Extract the [x, y] coordinate from the center of the cell holding the provided text.  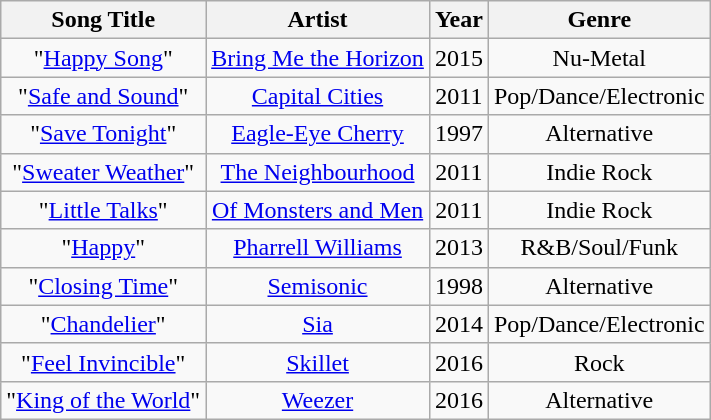
"Safe and Sound" [104, 96]
1998 [458, 286]
Skillet [318, 362]
Pharrell Williams [318, 248]
Of Monsters and Men [318, 210]
Nu-Metal [599, 58]
Artist [318, 20]
Rock [599, 362]
2013 [458, 248]
Capital Cities [318, 96]
"Save Tonight" [104, 134]
Sia [318, 324]
Bring Me the Horizon [318, 58]
Semisonic [318, 286]
"Little Talks" [104, 210]
"Happy" [104, 248]
"Sweater Weather" [104, 172]
The Neighbourhood [318, 172]
"Chandelier" [104, 324]
Year [458, 20]
2015 [458, 58]
Weezer [318, 400]
"King of the World" [104, 400]
Song Title [104, 20]
Eagle-Eye Cherry [318, 134]
"Happy Song" [104, 58]
"Closing Time" [104, 286]
2014 [458, 324]
"Feel Invincible" [104, 362]
1997 [458, 134]
Genre [599, 20]
R&B/Soul/Funk [599, 248]
